Determine the [x, y] coordinate at the center of the cell enclosing the given text.  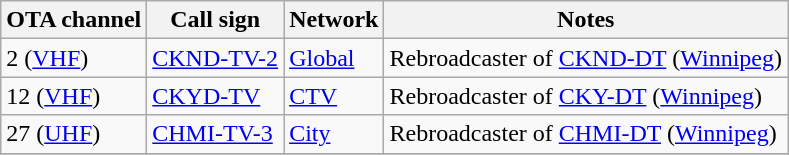
City [334, 134]
Global [334, 58]
OTA channel [74, 20]
CKND-TV-2 [216, 58]
27 (UHF) [74, 134]
Rebroadcaster of CKY-DT (Winnipeg) [586, 96]
Notes [586, 20]
CTV [334, 96]
CHMI-TV-3 [216, 134]
Call sign [216, 20]
Rebroadcaster of CHMI-DT (Winnipeg) [586, 134]
Network [334, 20]
2 (VHF) [74, 58]
12 (VHF) [74, 96]
CKYD-TV [216, 96]
Rebroadcaster of CKND-DT (Winnipeg) [586, 58]
